Locate the cell with the specified text and output its (X, Y) center coordinate. 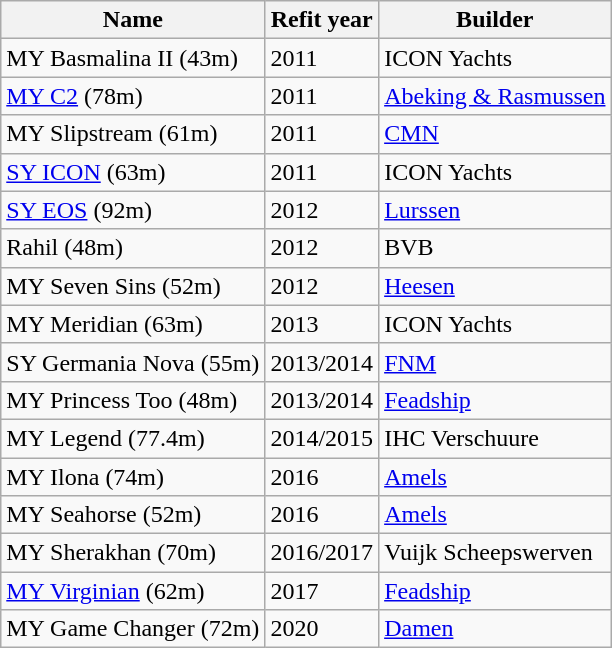
Damen (495, 629)
MY Seven Sins (52m) (133, 286)
MY Sherakhan (70m) (133, 553)
IHC Verschuure (495, 438)
Heesen (495, 286)
Refit year (322, 20)
Abeking & Rasmussen (495, 96)
FNM (495, 362)
Name (133, 20)
Vuijk Scheepswerven (495, 553)
2020 (322, 629)
MY C2 (78m) (133, 96)
MY Meridian (63m) (133, 324)
MY Princess Too (48m) (133, 400)
2016/2017 (322, 553)
MY Ilona (74m) (133, 477)
2017 (322, 591)
MY Seahorse (52m) (133, 515)
Rahil (48m) (133, 248)
Builder (495, 20)
CMN (495, 134)
MY Basmalina II (43m) (133, 58)
MY Legend (77.4m) (133, 438)
MY Virginian (62m) (133, 591)
SY ICON (63m) (133, 172)
BVB (495, 248)
SY EOS (92m) (133, 210)
Lurssen (495, 210)
MY Game Changer (72m) (133, 629)
MY Slipstream (61m) (133, 134)
SY Germania Nova (55m) (133, 362)
2013 (322, 324)
2014/2015 (322, 438)
